Determine the (X, Y) coordinate at the center of the cell enclosing the given text.  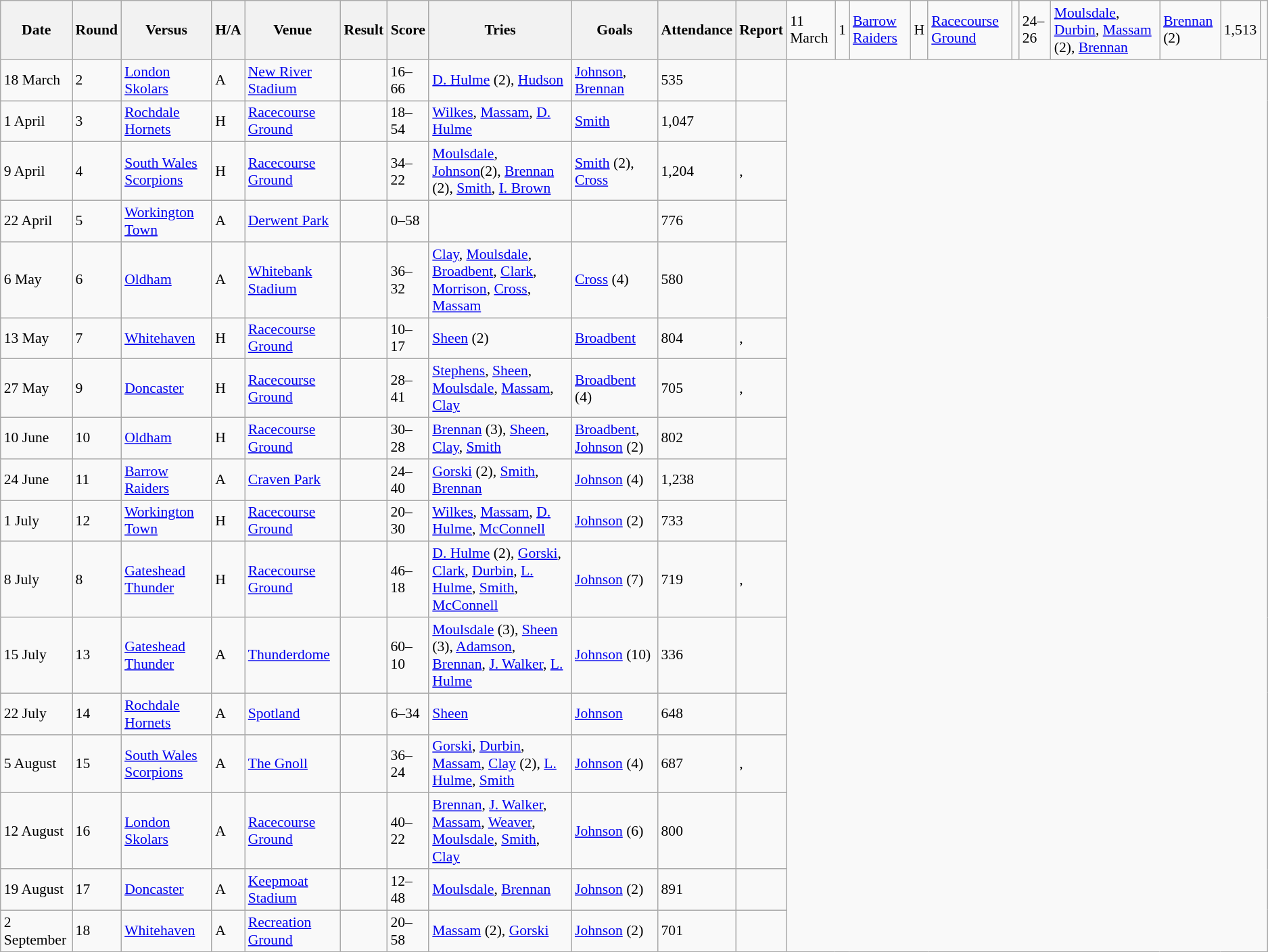
Result (364, 30)
28–41 (408, 388)
1,047 (697, 122)
D. Hulme (2), Hudson (500, 80)
1 (843, 30)
24–40 (408, 480)
580 (697, 280)
18 March (37, 80)
18–54 (408, 122)
891 (697, 890)
Derwent Park (293, 222)
Stephens, Sheen, Moulsdale, Massam, Clay (500, 388)
2 (97, 80)
776 (697, 222)
24 June (37, 480)
D. Hulme (2), Gorski, Clark, Durbin, L. Hulme, Smith, McConnell (500, 579)
Keepmoat Stadium (293, 890)
800 (697, 831)
1,238 (697, 480)
14 (97, 714)
1,513 (1240, 30)
22 July (37, 714)
36–32 (408, 280)
22 April (37, 222)
30–28 (408, 438)
9 (97, 388)
24–26 (1035, 30)
10 June (37, 438)
Venue (293, 30)
4 (97, 172)
802 (697, 438)
34–22 (408, 172)
Johnson (10) (615, 655)
Smith (2), Cross (615, 172)
705 (697, 388)
Clay, Moulsdale, Broadbent, Clark, Morrison, Cross, Massam (500, 280)
Score (408, 30)
10–17 (408, 338)
Johnson (615, 714)
46–18 (408, 579)
648 (697, 714)
10 (97, 438)
Johnson (6) (615, 831)
701 (697, 930)
Moulsdale, Brennan (500, 890)
Recreation Ground (293, 930)
1 April (37, 122)
2 September (37, 930)
6–34 (408, 714)
40–22 (408, 831)
Goals (615, 30)
New River Stadium (293, 80)
15 (97, 764)
Gorski (2), Smith, Brennan (500, 480)
8 July (37, 579)
Wilkes, Massam, D. Hulme (500, 122)
Round (97, 30)
19 August (37, 890)
733 (697, 521)
Craven Park (293, 480)
36–24 (408, 764)
Smith (615, 122)
5 (97, 222)
6 May (37, 280)
12 (97, 521)
9 April (37, 172)
17 (97, 890)
8 (97, 579)
535 (697, 80)
20–30 (408, 521)
5 August (37, 764)
13 May (37, 338)
Spotland (293, 714)
7 (97, 338)
Cross (4) (615, 280)
Massam (2), Gorski (500, 930)
16–66 (408, 80)
20–58 (408, 930)
Sheen (2) (500, 338)
Broadbent, Johnson (2) (615, 438)
Gorski, Durbin, Massam, Clay (2), L. Hulme, Smith (500, 764)
Moulsdale, Johnson(2), Brennan (2), Smith, I. Brown (500, 172)
The Gnoll (293, 764)
336 (697, 655)
60–10 (408, 655)
Moulsdale (3), Sheen (3), Adamson, Brennan, J. Walker, L. Hulme (500, 655)
H/A (229, 30)
11 March (811, 30)
27 May (37, 388)
3 (97, 122)
18 (97, 930)
Thunderdome (293, 655)
Brennan (3), Sheen, Clay, Smith (500, 438)
12 August (37, 831)
Brennan (2) (1190, 30)
Brennan, J. Walker, Massam, Weaver, Moulsdale, Smith, Clay (500, 831)
6 (97, 280)
11 (97, 480)
15 July (37, 655)
Sheen (500, 714)
Wilkes, Massam, D. Hulme, McConnell (500, 521)
Johnson, Brennan (615, 80)
687 (697, 764)
Date (37, 30)
1 July (37, 521)
Report (761, 30)
16 (97, 831)
Johnson (7) (615, 579)
0–58 (408, 222)
Attendance (697, 30)
719 (697, 579)
Whitebank Stadium (293, 280)
Broadbent (615, 338)
804 (697, 338)
Tries (500, 30)
13 (97, 655)
Moulsdale, Durbin, Massam (2), Brennan (1105, 30)
12–48 (408, 890)
Broadbent (4) (615, 388)
1,204 (697, 172)
Versus (166, 30)
